Find where the given text appears and provide that cell's center as (X, Y) coordinate. 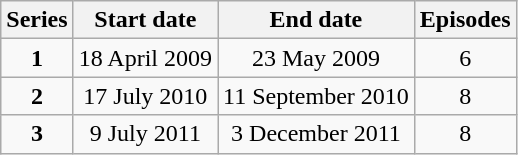
23 May 2009 (316, 58)
End date (316, 20)
Start date (145, 20)
11 September 2010 (316, 96)
3 (37, 134)
3 December 2011 (316, 134)
9 July 2011 (145, 134)
17 July 2010 (145, 96)
18 April 2009 (145, 58)
Series (37, 20)
2 (37, 96)
6 (465, 58)
Episodes (465, 20)
1 (37, 58)
